From the cell containing the given text, extract its center point as (x, y) coordinate. 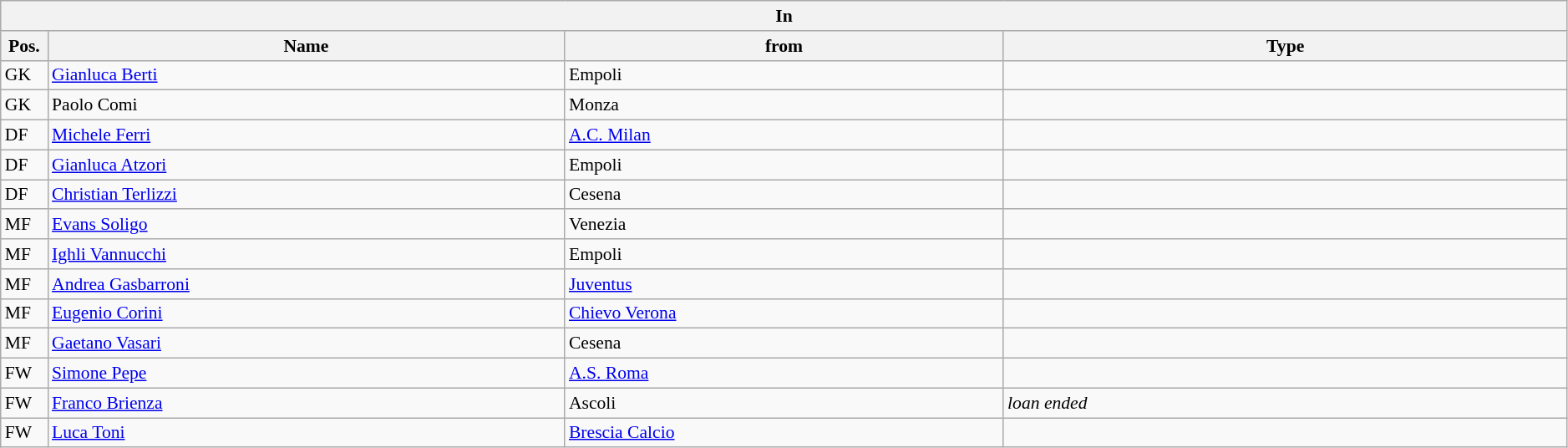
A.C. Milan (784, 135)
Pos. (24, 46)
Franco Brienza (306, 403)
Gianluca Atzori (306, 165)
Simone Pepe (306, 374)
Monza (784, 105)
Gianluca Berti (306, 75)
Gaetano Vasari (306, 344)
Chievo Verona (784, 313)
Paolo Comi (306, 105)
Luca Toni (306, 433)
Andrea Gasbarroni (306, 284)
Name (306, 46)
Juventus (784, 284)
Ighli Vannucchi (306, 254)
loan ended (1285, 403)
Christian Terlizzi (306, 195)
Ascoli (784, 403)
Type (1285, 46)
Venezia (784, 225)
Evans Soligo (306, 225)
Michele Ferri (306, 135)
Eugenio Corini (306, 313)
In (784, 16)
A.S. Roma (784, 374)
Brescia Calcio (784, 433)
from (784, 46)
